Detect which cell encompasses the target text, then output its (x, y) center coordinate. 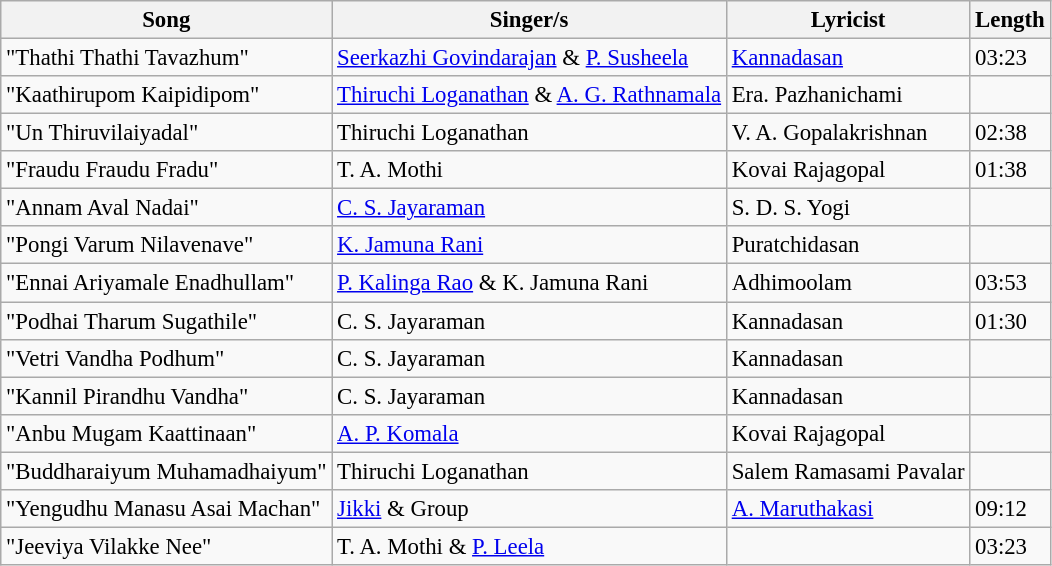
01:30 (1010, 321)
02:38 (1010, 133)
03:53 (1010, 283)
"Buddharaiyum Muhamadhaiyum" (166, 471)
Puratchidasan (848, 245)
T. A. Mothi (530, 170)
"Pongi Varum Nilavenave" (166, 245)
A. Maruthakasi (848, 509)
K. Jamuna Rani (530, 245)
01:38 (1010, 170)
09:12 (1010, 509)
"Kaathirupom Kaipidipom" (166, 95)
"Kannil Pirandhu Vandha" (166, 396)
V. A. Gopalakrishnan (848, 133)
Song (166, 20)
Adhimoolam (848, 283)
"Yengudhu Manasu Asai Machan" (166, 509)
Length (1010, 20)
S. D. S. Yogi (848, 208)
"Ennai Ariyamale Enadhullam" (166, 283)
"Fraudu Fraudu Fradu" (166, 170)
"Annam Aval Nadai" (166, 208)
Salem Ramasami Pavalar (848, 471)
Thiruchi Loganathan & A. G. Rathnamala (530, 95)
Lyricist (848, 20)
Seerkazhi Govindarajan & P. Susheela (530, 58)
"Un Thiruvilaiyadal" (166, 133)
T. A. Mothi & P. Leela (530, 546)
"Thathi Thathi Tavazhum" (166, 58)
Era. Pazhanichami (848, 95)
A. P. Komala (530, 433)
"Jeeviya Vilakke Nee" (166, 546)
P. Kalinga Rao & K. Jamuna Rani (530, 283)
Singer/s (530, 20)
"Vetri Vandha Podhum" (166, 358)
"Podhai Tharum Sugathile" (166, 321)
"Anbu Mugam Kaattinaan" (166, 433)
Jikki & Group (530, 509)
